Determine the (x, y) coordinate at the center of the cell enclosing the given text.  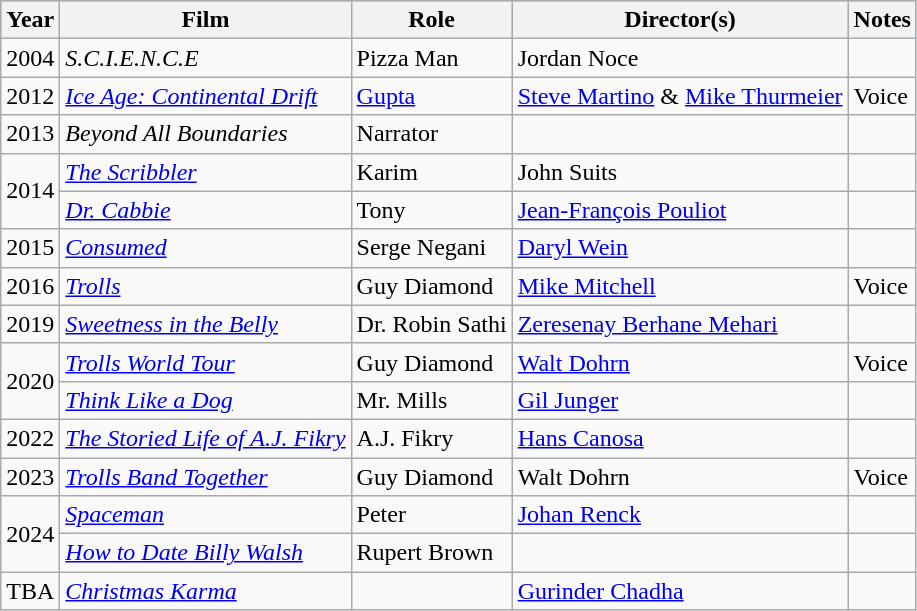
Hans Canosa (680, 438)
Dr. Robin Sathi (432, 324)
How to Date Billy Walsh (206, 553)
Steve Martino & Mike Thurmeier (680, 96)
Tony (432, 210)
Zeresenay Berhane Mehari (680, 324)
Jordan Noce (680, 58)
A.J. Fikry (432, 438)
Daryl Wein (680, 248)
Dr. Cabbie (206, 210)
TBA (30, 591)
Trolls Band Together (206, 477)
Think Like a Dog (206, 400)
2013 (30, 134)
2022 (30, 438)
Year (30, 20)
2020 (30, 381)
Jean-François Pouliot (680, 210)
2023 (30, 477)
Role (432, 20)
Mr. Mills (432, 400)
Peter (432, 515)
2019 (30, 324)
Johan Renck (680, 515)
Ice Age: Continental Drift (206, 96)
Notes (882, 20)
Narrator (432, 134)
Gurinder Chadha (680, 591)
Serge Negani (432, 248)
Beyond All Boundaries (206, 134)
2014 (30, 191)
Rupert Brown (432, 553)
Sweetness in the Belly (206, 324)
John Suits (680, 172)
Consumed (206, 248)
2004 (30, 58)
Spaceman (206, 515)
Trolls (206, 286)
Gil Junger (680, 400)
Karim (432, 172)
Film (206, 20)
Mike Mitchell (680, 286)
The Storied Life of A.J. Fikry (206, 438)
Christmas Karma (206, 591)
Director(s) (680, 20)
2016 (30, 286)
S.C.I.E.N.C.E (206, 58)
2024 (30, 534)
2012 (30, 96)
The Scribbler (206, 172)
Gupta (432, 96)
2015 (30, 248)
Pizza Man (432, 58)
Trolls World Tour (206, 362)
